Return [X, Y] of the center of cell containing provided text 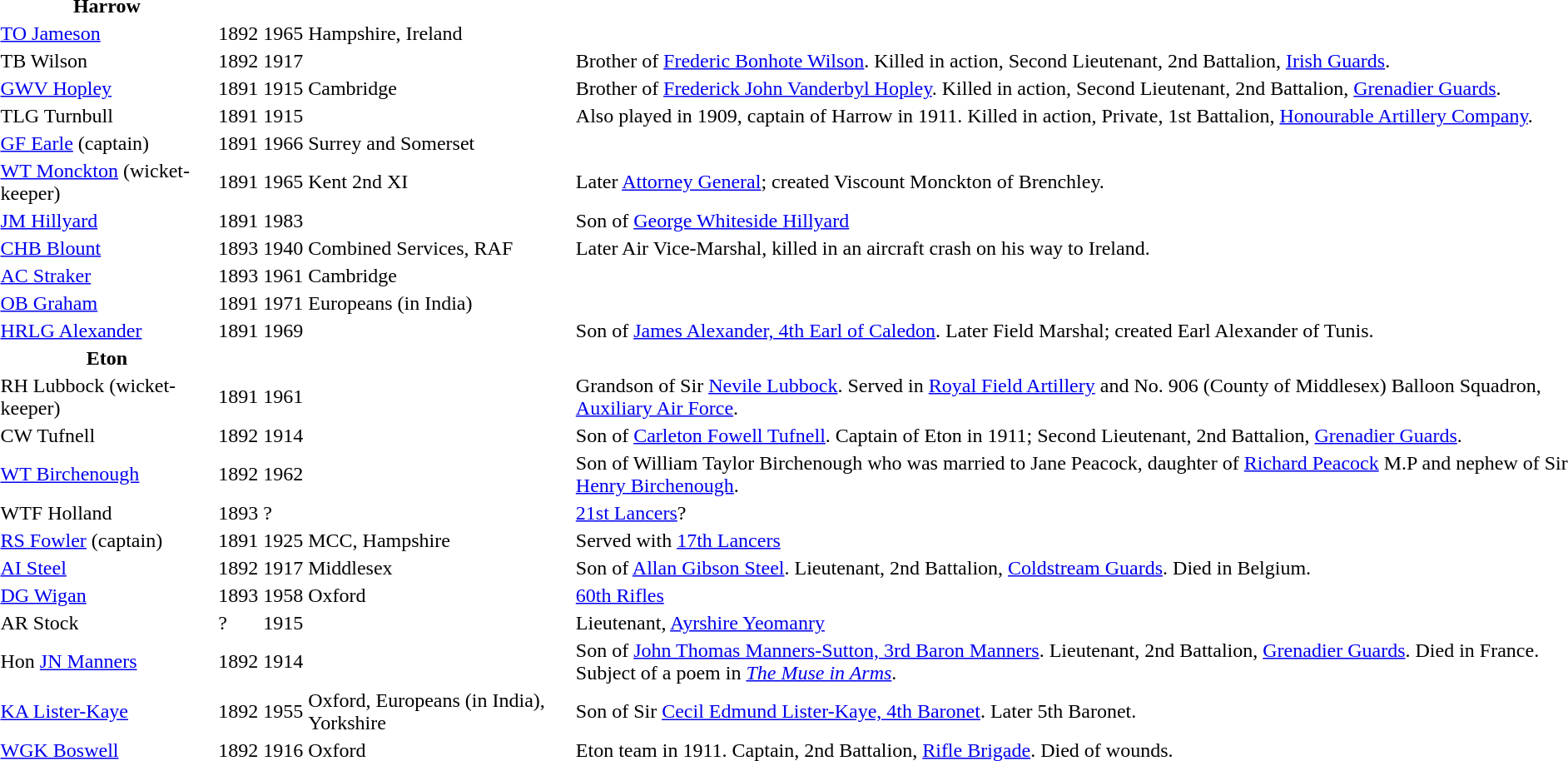
Europeans (in India) [439, 303]
1925 [283, 540]
1958 [283, 595]
1971 [283, 303]
Middlesex [439, 568]
Oxford, Europeans (in India), Yorkshire [439, 711]
MCC, Hampshire [439, 540]
1955 [283, 711]
1969 [283, 331]
1962 [283, 475]
1940 [283, 248]
Hampshire, Ireland [439, 33]
Combined Services, RAF [439, 248]
Kent 2nd XI [439, 182]
Oxford [439, 595]
1966 [283, 143]
1983 [283, 221]
Surrey and Somerset [439, 143]
